Detect which cell encompasses the target text, then output its (x, y) center coordinate. 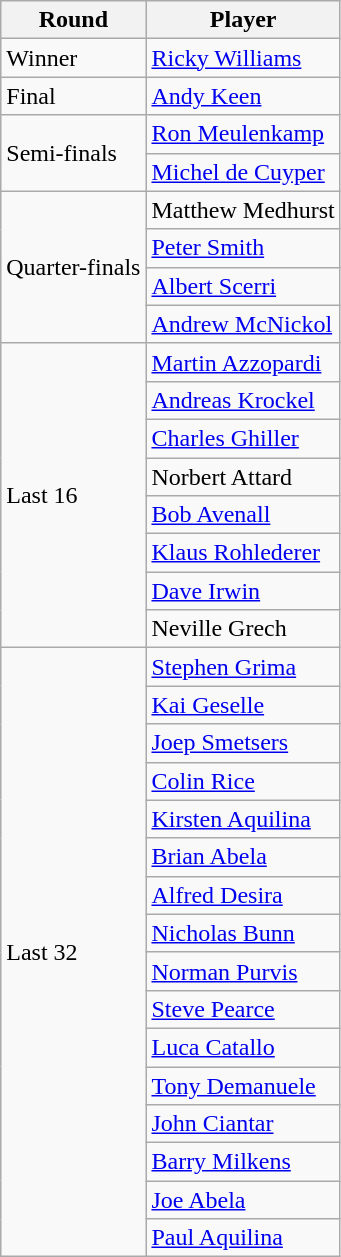
Paul Aquilina (243, 1238)
Joep Smetsers (243, 743)
Colin Rice (243, 781)
Andreas Krockel (243, 400)
Martin Azzopardi (243, 362)
Player (243, 20)
Alfred Desira (243, 895)
Neville Grech (243, 629)
John Ciantar (243, 1124)
Klaus Rohlederer (243, 553)
Steve Pearce (243, 1009)
Last 32 (74, 952)
Stephen Grima (243, 667)
Ron Meulenkamp (243, 134)
Kirsten Aquilina (243, 819)
Tony Demanuele (243, 1085)
Quarter-finals (74, 267)
Andrew McNickol (243, 324)
Semi-finals (74, 153)
Joe Abela (243, 1200)
Luca Catallo (243, 1047)
Andy Keen (243, 96)
Bob Avenall (243, 515)
Peter Smith (243, 248)
Winner (74, 58)
Matthew Medhurst (243, 210)
Norbert Attard (243, 477)
Dave Irwin (243, 591)
Michel de Cuyper (243, 172)
Albert Scerri (243, 286)
Brian Abela (243, 857)
Final (74, 96)
Kai Geselle (243, 705)
Barry Milkens (243, 1162)
Nicholas Bunn (243, 933)
Last 16 (74, 495)
Charles Ghiller (243, 438)
Round (74, 20)
Ricky Williams (243, 58)
Norman Purvis (243, 971)
